Search for the cell housing the specified text and yield its [X, Y] center coordinate. 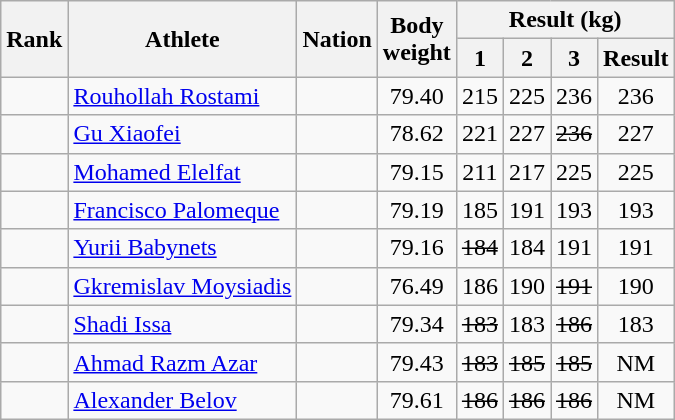
79.19 [416, 210]
211 [480, 172]
Rouhollah Rostami [182, 96]
Athlete [182, 39]
78.62 [416, 134]
Bodyweight [416, 39]
Yurii Babynets [182, 248]
79.15 [416, 172]
Rank [34, 39]
2 [526, 58]
79.61 [416, 400]
221 [480, 134]
79.16 [416, 248]
215 [480, 96]
Shadi Issa [182, 324]
Gu Xiaofei [182, 134]
Result [636, 58]
79.34 [416, 324]
79.43 [416, 362]
79.40 [416, 96]
Mohamed Elelfat [182, 172]
Nation [337, 39]
Alexander Belov [182, 400]
Francisco Palomeque [182, 210]
217 [526, 172]
Gkremislav Moysiadis [182, 286]
Ahmad Razm Azar [182, 362]
1 [480, 58]
76.49 [416, 286]
3 [574, 58]
Result (kg) [565, 20]
